Return the (x, y) coordinate for the center point of the cell that contains the specified text.  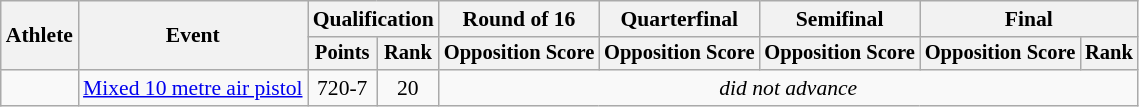
Qualification (374, 19)
Semifinal (839, 19)
did not advance (788, 88)
Quarterfinal (679, 19)
20 (408, 88)
Event (193, 36)
Points (342, 54)
Final (1029, 19)
Mixed 10 metre air pistol (193, 88)
720-7 (342, 88)
Athlete (40, 36)
Round of 16 (519, 19)
